Extract the (X, Y) coordinate from the center of the cell holding the provided text.  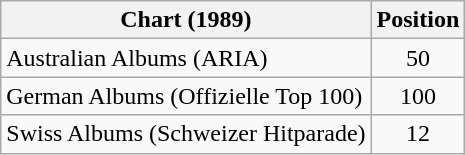
Swiss Albums (Schweizer Hitparade) (186, 134)
Australian Albums (ARIA) (186, 58)
100 (418, 96)
12 (418, 134)
50 (418, 58)
German Albums (Offizielle Top 100) (186, 96)
Chart (1989) (186, 20)
Position (418, 20)
